Return the [x, y] coordinate for the center point of the cell that contains the specified text.  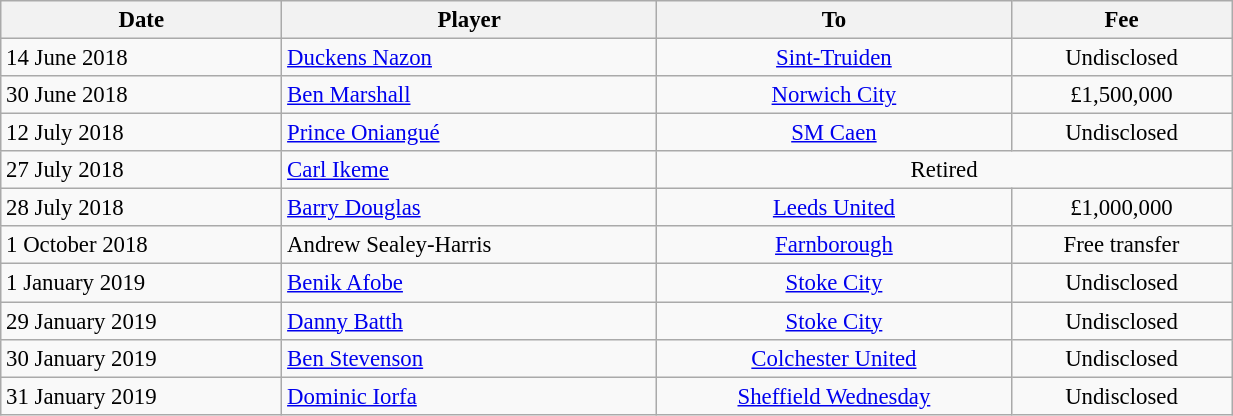
12 July 2018 [142, 133]
SM Caen [834, 133]
Sheffield Wednesday [834, 396]
Dominic Iorfa [470, 396]
Benik Afobe [470, 283]
Sint-Truiden [834, 58]
Fee [1121, 20]
Player [470, 20]
Barry Douglas [470, 208]
30 June 2018 [142, 95]
Ben Marshall [470, 95]
Duckens Nazon [470, 58]
Colchester United [834, 358]
29 January 2019 [142, 321]
30 January 2019 [142, 358]
Farnborough [834, 245]
Ben Stevenson [470, 358]
1 October 2018 [142, 245]
£1,000,000 [1121, 208]
Danny Batth [470, 321]
£1,500,000 [1121, 95]
27 July 2018 [142, 170]
Norwich City [834, 95]
Andrew Sealey-Harris [470, 245]
To [834, 20]
Date [142, 20]
Leeds United [834, 208]
14 June 2018 [142, 58]
Retired [944, 170]
1 January 2019 [142, 283]
Free transfer [1121, 245]
Carl Ikeme [470, 170]
31 January 2019 [142, 396]
Prince Oniangué [470, 133]
28 July 2018 [142, 208]
